Locate the cell with the specified text and output its [X, Y] center coordinate. 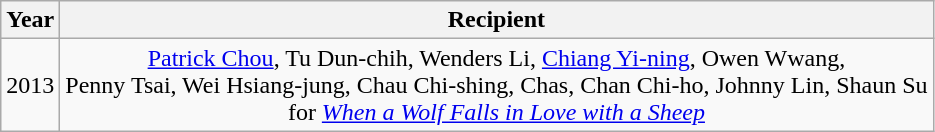
Recipient [496, 20]
2013 [30, 85]
Year [30, 20]
